For the text-containing cell, return its midpoint in (x, y) coordinate format. 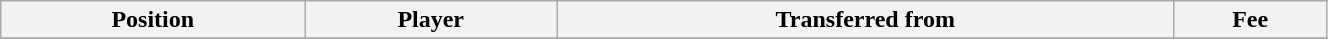
Position (153, 20)
Transferred from (866, 20)
Fee (1250, 20)
Player (431, 20)
